Find where the given text appears and provide that cell's center as [X, Y] coordinate. 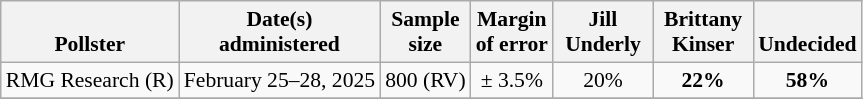
58% [807, 80]
800 (RV) [426, 80]
22% [703, 80]
RMG Research (R) [90, 80]
JillUnderly [603, 32]
Date(s)administered [280, 32]
Undecided [807, 32]
Pollster [90, 32]
± 3.5% [512, 80]
Samplesize [426, 32]
20% [603, 80]
Marginof error [512, 32]
February 25–28, 2025 [280, 80]
BrittanyKinser [703, 32]
